For the text-containing cell, return its midpoint in [X, Y] coordinate format. 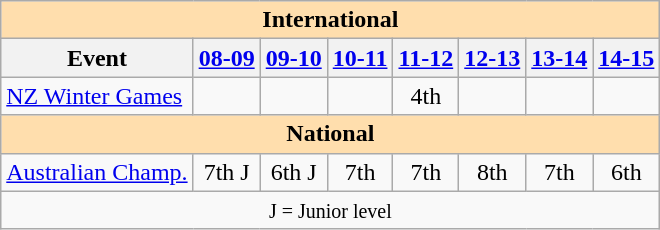
14-15 [626, 58]
08-09 [226, 58]
NZ Winter Games [97, 96]
Australian Champ. [97, 172]
11-12 [426, 58]
10-11 [360, 58]
6th [626, 172]
International [330, 20]
8th [492, 172]
6th J [294, 172]
4th [426, 96]
09-10 [294, 58]
J = Junior level [330, 210]
13-14 [560, 58]
Event [97, 58]
National [330, 134]
7th J [226, 172]
12-13 [492, 58]
